Capture the cell that displays the provided text and extract its [X, Y] central coordinate. 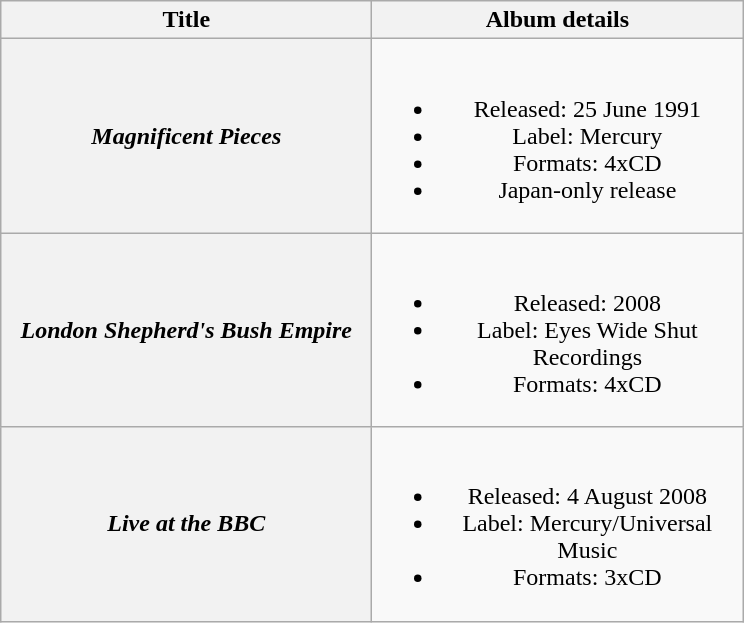
Live at the BBC [186, 524]
Album details [558, 20]
Magnificent Pieces [186, 136]
London Shepherd's Bush Empire [186, 330]
Released: 4 August 2008Label: Mercury/Universal MusicFormats: 3xCD [558, 524]
Released: 25 June 1991Label: MercuryFormats: 4xCDJapan-only release [558, 136]
Released: 2008Label: Eyes Wide Shut RecordingsFormats: 4xCD [558, 330]
Title [186, 20]
